Detect which cell encompasses the target text, then output its [x, y] center coordinate. 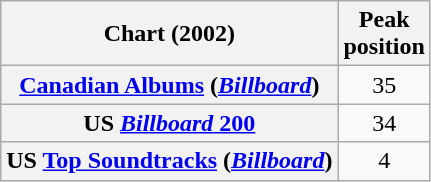
35 [384, 85]
34 [384, 123]
4 [384, 161]
Canadian Albums (Billboard) [170, 85]
US Top Soundtracks (Billboard) [170, 161]
Peakposition [384, 34]
Chart (2002) [170, 34]
US Billboard 200 [170, 123]
